Provide the (x, y) coordinate of the cell's center where the given text is located.  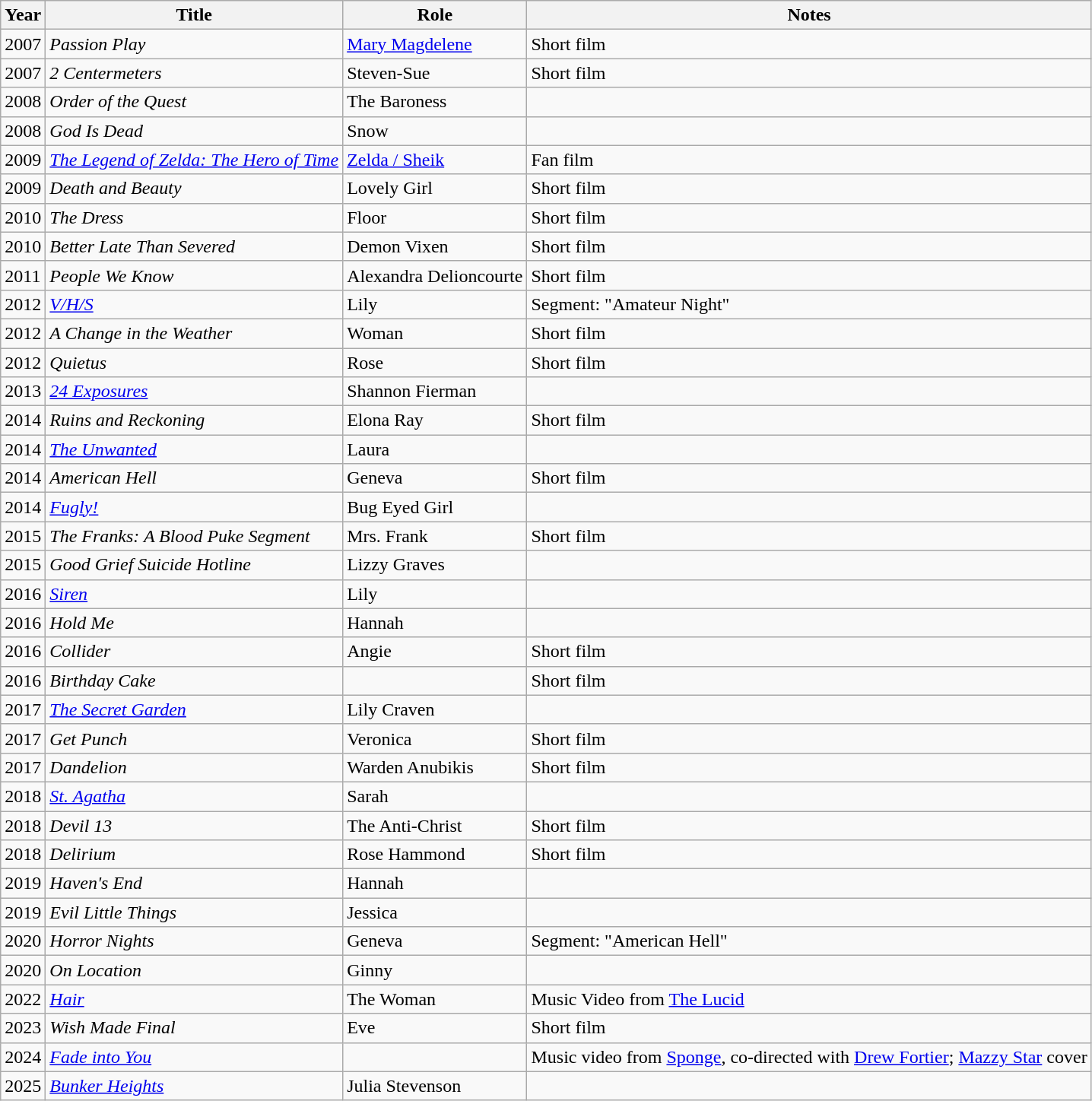
People We Know (195, 275)
Lily Craven (435, 709)
Passion Play (195, 44)
Ruins and Reckoning (195, 420)
Fugly! (195, 507)
Ginny (435, 970)
Segment: "Amateur Night" (809, 304)
Delirium (195, 855)
V/H/S (195, 304)
Steven-Sue (435, 73)
St. Agatha (195, 796)
Elona Ray (435, 420)
The Anti-Christ (435, 825)
Jessica (435, 912)
2022 (23, 999)
Notes (809, 15)
Collider (195, 652)
On Location (195, 970)
Mrs. Frank (435, 536)
Haven's End (195, 884)
Horror Nights (195, 941)
Wish Made Final (195, 1028)
Eve (435, 1028)
Alexandra Delioncourte (435, 275)
24 Exposures (195, 392)
Birthday Cake (195, 681)
Title (195, 15)
Rose (435, 363)
Good Grief Suicide Hotline (195, 565)
Fan film (809, 160)
Lizzy Graves (435, 565)
2024 (23, 1057)
2013 (23, 392)
Mary Magdelene (435, 44)
Sarah (435, 796)
Quietus (195, 363)
Bunker Heights (195, 1086)
2025 (23, 1086)
Woman (435, 333)
The Legend of Zelda: The Hero of Time (195, 160)
God Is Dead (195, 131)
Snow (435, 131)
Dandelion (195, 767)
2 Centermeters (195, 73)
Order of the Quest (195, 102)
Year (23, 15)
Role (435, 15)
Get Punch (195, 738)
Rose Hammond (435, 855)
The Dress (195, 217)
Fade into You (195, 1057)
Bug Eyed Girl (435, 507)
Devil 13 (195, 825)
Music video from Sponge, co-directed with Drew Fortier; Mazzy Star cover (809, 1057)
American Hell (195, 478)
2023 (23, 1028)
Angie (435, 652)
Zelda / Sheik (435, 160)
Shannon Fierman (435, 392)
Demon Vixen (435, 246)
Lovely Girl (435, 189)
A Change in the Weather (195, 333)
Laura (435, 449)
Julia Stevenson (435, 1086)
Music Video from The Lucid (809, 999)
Hair (195, 999)
The Woman (435, 999)
The Franks: A Blood Puke Segment (195, 536)
Segment: "American Hell" (809, 941)
Warden Anubikis (435, 767)
Siren (195, 594)
Floor (435, 217)
Better Late Than Severed (195, 246)
Veronica (435, 738)
The Unwanted (195, 449)
Evil Little Things (195, 912)
Death and Beauty (195, 189)
The Baroness (435, 102)
Hold Me (195, 623)
2011 (23, 275)
The Secret Garden (195, 709)
